Return the [X, Y] coordinate for the center point of the cell that contains the specified text.  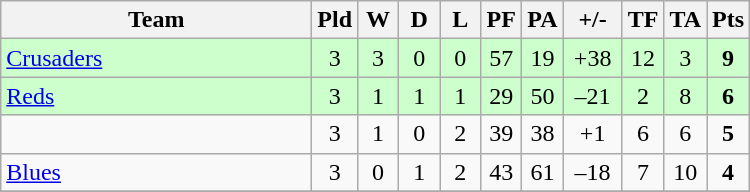
L [460, 20]
43 [502, 172]
+38 [592, 58]
TF [643, 20]
PF [502, 20]
50 [542, 96]
7 [643, 172]
19 [542, 58]
+/- [592, 20]
PA [542, 20]
–18 [592, 172]
9 [728, 58]
4 [728, 172]
38 [542, 134]
W [378, 20]
57 [502, 58]
29 [502, 96]
5 [728, 134]
12 [643, 58]
61 [542, 172]
Pld [335, 20]
+1 [592, 134]
Pts [728, 20]
TA [686, 20]
10 [686, 172]
D [420, 20]
Crusaders [156, 58]
Reds [156, 96]
–21 [592, 96]
Blues [156, 172]
39 [502, 134]
Team [156, 20]
8 [686, 96]
